From the cell containing the given text, extract its center point as (X, Y) coordinate. 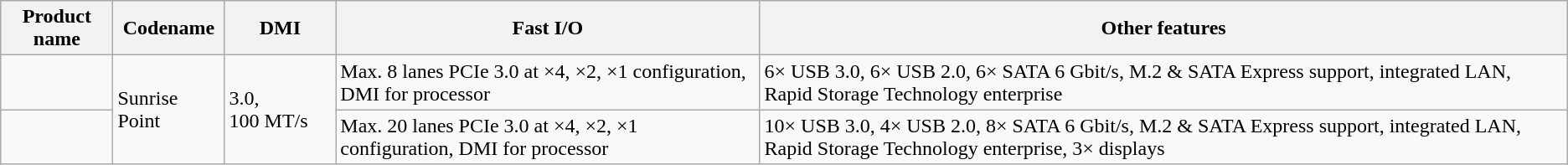
DMI (280, 28)
Product name (57, 28)
6× USB 3.0, 6× USB 2.0, 6× SATA 6 Gbit/s, M.2 & SATA Express support, integrated LAN, Rapid Storage Technology enterprise (1163, 82)
Max. 8 lanes PCIe 3.0 at ×4, ×2, ×1 configuration, DMI for processor (548, 82)
Codename (169, 28)
3.0, 100 MT/s (280, 110)
Max. 20 lanes PCIe 3.0 at ×4, ×2, ×1 configuration, DMI for processor (548, 137)
Sunrise Point (169, 110)
Other features (1163, 28)
Fast I/O (548, 28)
10× USB 3.0, 4× USB 2.0, 8× SATA 6 Gbit/s, M.2 & SATA Express support, integrated LAN, Rapid Storage Technology enterprise, 3× displays (1163, 137)
